Return (x, y) of the center of cell containing provided text 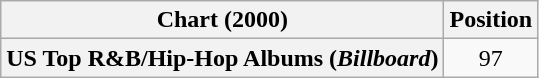
Position (491, 20)
Chart (2000) (222, 20)
US Top R&B/Hip-Hop Albums (Billboard) (222, 58)
97 (491, 58)
